For the text-containing cell, return its midpoint in [x, y] coordinate format. 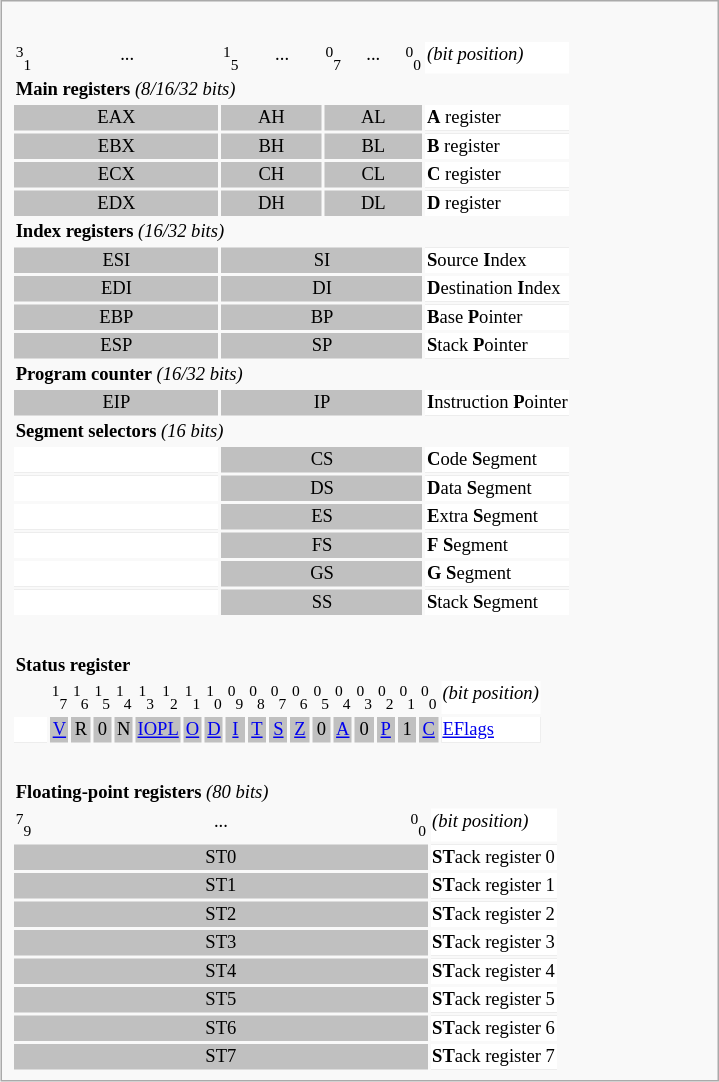
EAX [116, 119]
ST5 [220, 999]
ECX [116, 176]
BH [272, 147]
CS [322, 461]
STack register 7 [494, 1056]
F Segment [498, 546]
Data Segment [498, 489]
IOPL [158, 730]
SI [322, 261]
ST0 [220, 857]
ST1 [220, 885]
Segment selectors (16 bits) [292, 432]
ST3 [220, 942]
01 [407, 698]
C register [498, 176]
Stack Segment [498, 603]
16 [81, 698]
12 [170, 698]
ESI [116, 261]
02 [385, 698]
CH [272, 176]
EFlags [490, 730]
Status register 17 16 15 14 13 12 11 10 09 08 07 06 05 04 03 02 01 00 (bit position) V R 0 N IOPL O D I T S Z 0 A 0 P 1 C EFlags [360, 685]
A [343, 730]
31 [23, 58]
EDI [116, 290]
ST6 [220, 1028]
Instruction Pointer [498, 404]
06 [300, 698]
G Segment [498, 575]
T [257, 730]
STack register 5 [494, 999]
V [59, 730]
Program counter (16/32 bits) [292, 375]
STack register 1 [494, 885]
17 [59, 698]
Base Pointer [498, 318]
AL [373, 119]
P [385, 730]
SP [322, 347]
DH [272, 204]
Source Index [498, 261]
ST7 [220, 1056]
DI [322, 290]
C [428, 730]
O [192, 730]
Floating-point registers (80 bits) [220, 793]
14 [124, 698]
GS [322, 575]
STack register 2 [494, 914]
A register [498, 119]
STack register 4 [494, 971]
FS [322, 546]
Index registers (16/32 bits) [292, 233]
11 [192, 698]
D register [498, 204]
ST4 [220, 971]
N [124, 730]
D [214, 730]
ESP [116, 347]
STack register 6 [494, 1028]
Z [300, 730]
STack register 3 [494, 942]
Destination Index [498, 290]
Code Segment [498, 461]
CL [373, 176]
04 [343, 698]
ST2 [220, 914]
10 [214, 698]
13 [146, 698]
S [278, 730]
Extra Segment [498, 518]
ES [322, 518]
1 [407, 730]
BP [322, 318]
DL [373, 204]
79 [23, 824]
03 [364, 698]
09 [235, 698]
AH [272, 119]
DS [322, 489]
R [81, 730]
STack register 0 [494, 857]
BL [373, 147]
SS [322, 603]
EBX [116, 147]
Stack Pointer [498, 347]
Status register [277, 666]
08 [257, 698]
05 [321, 698]
IP [322, 404]
Main registers (8/16/32 bits) [292, 90]
I [235, 730]
EBP [116, 318]
EDX [116, 204]
B register [498, 147]
EIP [116, 404]
